For the text-containing cell, return its midpoint in [X, Y] coordinate format. 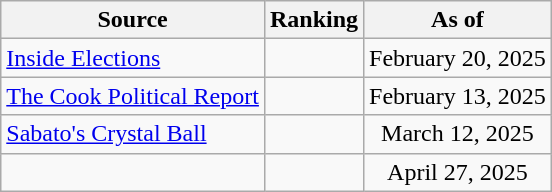
Sabato's Crystal Ball [133, 134]
March 12, 2025 [458, 134]
Inside Elections [133, 58]
April 27, 2025 [458, 172]
As of [458, 20]
February 13, 2025 [458, 96]
Ranking [314, 20]
Source [133, 20]
The Cook Political Report [133, 96]
February 20, 2025 [458, 58]
